Return the (x, y) coordinate for the center point of the cell that contains the specified text.  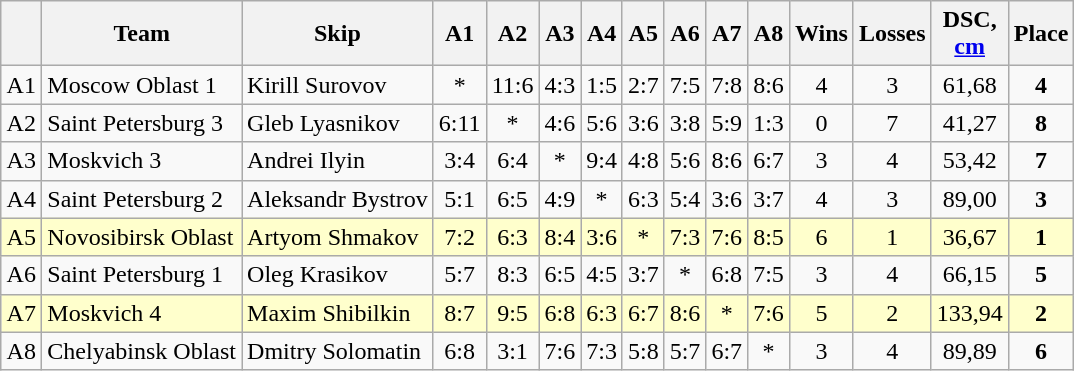
66,15 (970, 275)
5:4 (685, 199)
0 (821, 123)
Moscow Oblast 1 (142, 85)
Chelyabinsk Oblast (142, 351)
Saint Petersburg 1 (142, 275)
3:1 (512, 351)
Moskvich 3 (142, 161)
8:4 (560, 237)
DSC, cm (970, 34)
Kirill Surovov (338, 85)
Aleksandr Bystrov (338, 199)
3:8 (685, 123)
Novosibirsk Oblast (142, 237)
4:8 (643, 161)
Moskvich 4 (142, 313)
8:7 (460, 313)
Skip (338, 34)
5:8 (643, 351)
5:1 (460, 199)
4:3 (560, 85)
Maxim Shibilkin (338, 313)
133,94 (970, 313)
53,42 (970, 161)
Saint Petersburg 3 (142, 123)
4:6 (560, 123)
1:3 (769, 123)
61,68 (970, 85)
7:2 (460, 237)
Dmitry Solomatin (338, 351)
6:4 (512, 161)
6:11 (460, 123)
36,67 (970, 237)
8:3 (512, 275)
Andrei Ilyin (338, 161)
2:7 (643, 85)
5:9 (727, 123)
Saint Petersburg 2 (142, 199)
9:5 (512, 313)
7:8 (727, 85)
8:5 (769, 237)
8 (1041, 123)
9:4 (602, 161)
89,00 (970, 199)
4:9 (560, 199)
Wins (821, 34)
Artyom Shmakov (338, 237)
Losses (892, 34)
Oleg Krasikov (338, 275)
Gleb Lyasnikov (338, 123)
4:5 (602, 275)
11:6 (512, 85)
3:4 (460, 161)
Team (142, 34)
Place (1041, 34)
89,89 (970, 351)
1:5 (602, 85)
41,27 (970, 123)
